Provide the (x, y) coordinate of the cell's center where the given text is located.  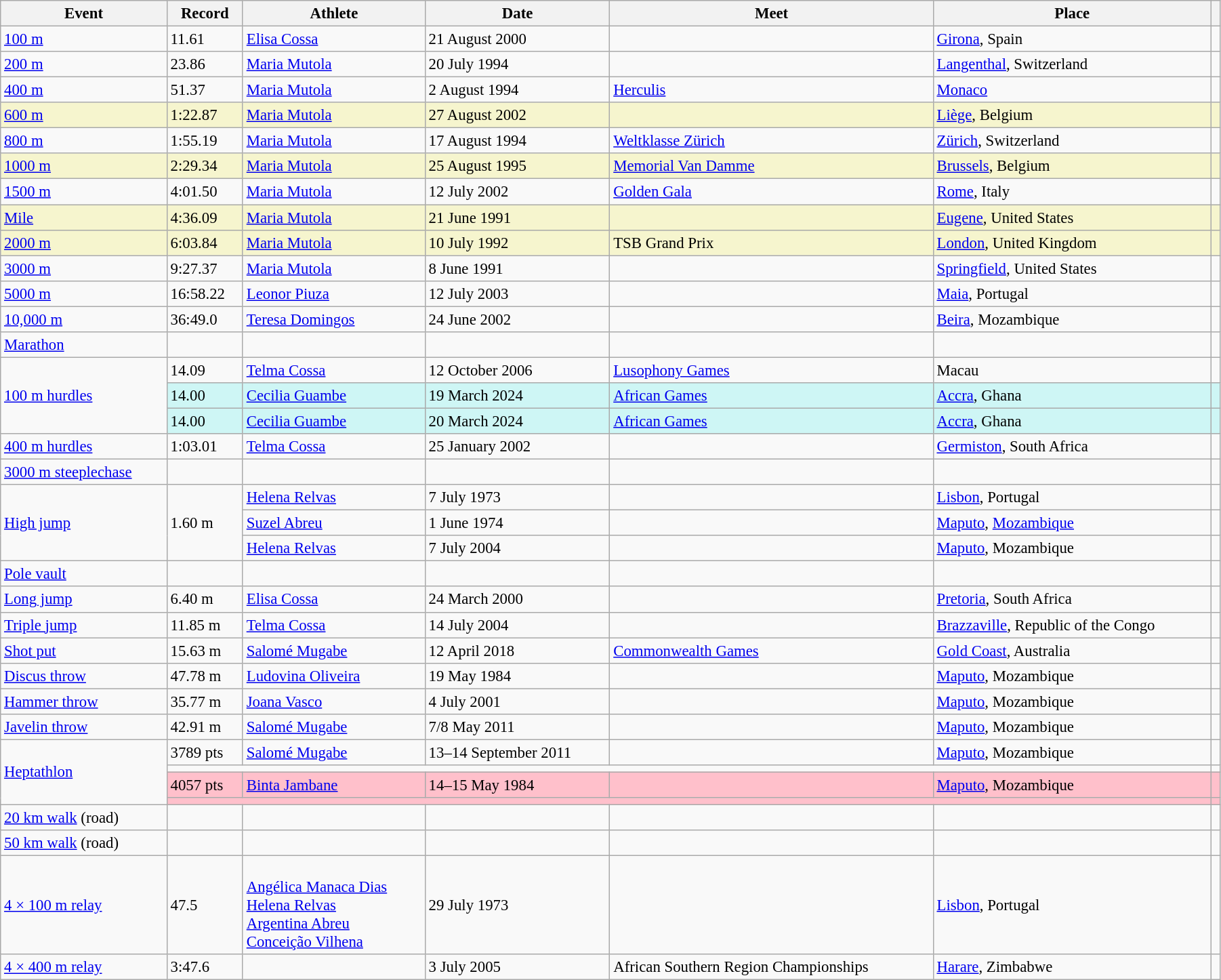
3000 m steeplechase (84, 472)
50 km walk (road) (84, 843)
Herculis (771, 90)
Discus throw (84, 676)
Zürich, Switzerland (1072, 141)
200 m (84, 64)
21 August 2000 (518, 39)
1:55.19 (205, 141)
35.77 m (205, 701)
Lusophony Games (771, 370)
19 May 1984 (518, 676)
12 April 2018 (518, 651)
Weltklasse Zürich (771, 141)
Beira, Mozambique (1072, 319)
21 June 1991 (518, 218)
7/8 May 2011 (518, 727)
Athlete (333, 14)
36:49.0 (205, 319)
3789 pts (205, 752)
Record (205, 14)
19 March 2024 (518, 396)
Monaco (1072, 90)
600 m (84, 115)
Leonor Piuza (333, 293)
16:58.22 (205, 293)
7 July 1973 (518, 497)
Harare, Zimbabwe (1072, 967)
4:01.50 (205, 192)
Golden Gala (771, 192)
100 m hurdles (84, 396)
Marathon (84, 345)
Commonwealth Games (771, 651)
11.85 m (205, 625)
12 July 2002 (518, 192)
47.5 (205, 905)
1.60 m (205, 523)
Gold Coast, Australia (1072, 651)
4057 pts (205, 785)
12 October 2006 (518, 370)
Mile (84, 218)
24 March 2000 (518, 600)
Hammer throw (84, 701)
800 m (84, 141)
6.40 m (205, 600)
400 m hurdles (84, 447)
3 July 2005 (518, 967)
High jump (84, 523)
Girona, Spain (1072, 39)
5000 m (84, 293)
47.78 m (205, 676)
Binta Jambane (333, 785)
11.61 (205, 39)
African Southern Region Championships (771, 967)
Pole vault (84, 574)
Pretoria, South Africa (1072, 600)
Suzel Abreu (333, 523)
London, United Kingdom (1072, 243)
14–15 May 1984 (518, 785)
Event (84, 14)
400 m (84, 90)
4 × 100 m relay (84, 905)
4 July 2001 (518, 701)
Maia, Portugal (1072, 293)
15.63 m (205, 651)
Shot put (84, 651)
9:27.37 (205, 268)
4 × 400 m relay (84, 967)
Teresa Domingos (333, 319)
Springfield, United States (1072, 268)
42.91 m (205, 727)
14 July 2004 (518, 625)
Brazzaville, Republic of the Congo (1072, 625)
Angélica Manaca DiasHelena RelvasArgentina AbreuConceição Vilhena (333, 905)
Rome, Italy (1072, 192)
24 June 2002 (518, 319)
Germiston, South Africa (1072, 447)
1500 m (84, 192)
Joana Vasco (333, 701)
3000 m (84, 268)
Brussels, Belgium (1072, 166)
10,000 m (84, 319)
100 m (84, 39)
1000 m (84, 166)
Javelin throw (84, 727)
1:03.01 (205, 447)
6:03.84 (205, 243)
14.09 (205, 370)
27 August 2002 (518, 115)
Eugene, United States (1072, 218)
25 August 1995 (518, 166)
Date (518, 14)
4:36.09 (205, 218)
Place (1072, 14)
2000 m (84, 243)
TSB Grand Prix (771, 243)
13–14 September 2011 (518, 752)
17 August 1994 (518, 141)
Heptathlon (84, 772)
Meet (771, 14)
20 July 1994 (518, 64)
29 July 1973 (518, 905)
Langenthal, Switzerland (1072, 64)
10 July 1992 (518, 243)
12 July 2003 (518, 293)
Long jump (84, 600)
8 June 1991 (518, 268)
2:29.34 (205, 166)
Triple jump (84, 625)
20 km walk (road) (84, 818)
25 January 2002 (518, 447)
1 June 1974 (518, 523)
23.86 (205, 64)
Memorial Van Damme (771, 166)
1:22.87 (205, 115)
2 August 1994 (518, 90)
Ludovina Oliveira (333, 676)
7 July 2004 (518, 548)
51.37 (205, 90)
20 March 2024 (518, 421)
3:47.6 (205, 967)
Liège, Belgium (1072, 115)
Macau (1072, 370)
